Find where the given text appears and provide that cell's center as (X, Y) coordinate. 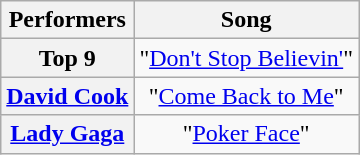
"Poker Face" (246, 134)
Top 9 (68, 58)
Lady Gaga (68, 134)
"Don't Stop Believin'" (246, 58)
Performers (68, 20)
"Come Back to Me" (246, 96)
David Cook (68, 96)
Song (246, 20)
